Identify which cell holds the provided text, then report its [X, Y] central coordinate. 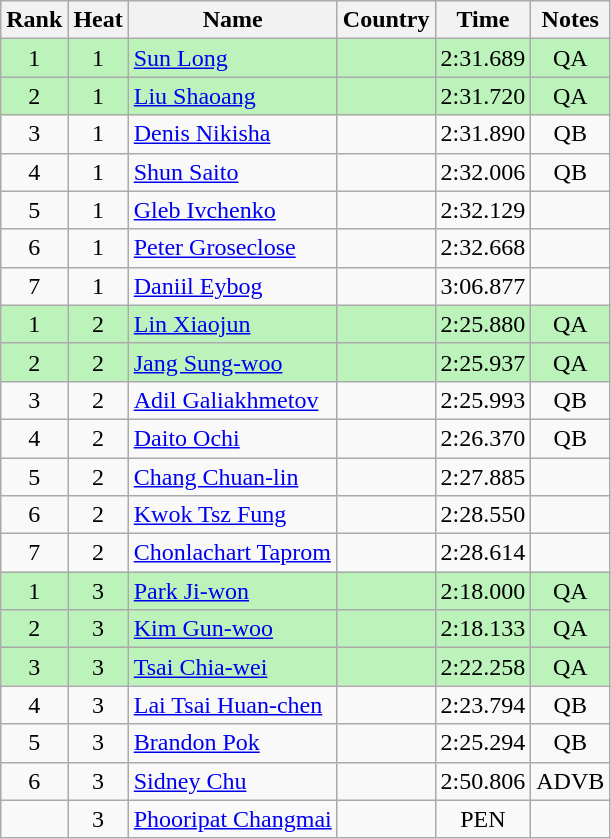
Chang Chuan-lin [232, 477]
3:06.877 [483, 286]
Liu Shaoang [232, 96]
2:28.614 [483, 553]
2:50.806 [483, 781]
Daniil Eybog [232, 286]
PEN [483, 819]
2:22.258 [483, 667]
Lin Xiaojun [232, 324]
2:18.000 [483, 591]
2:25.880 [483, 324]
Denis Nikisha [232, 134]
2:32.006 [483, 172]
Adil Galiakhmetov [232, 400]
ADVB [570, 781]
Gleb Ivchenko [232, 210]
2:31.720 [483, 96]
Brandon Pok [232, 743]
Tsai Chia-wei [232, 667]
Jang Sung-woo [232, 362]
Rank [34, 20]
Peter Groseclose [232, 248]
Country [386, 20]
Kim Gun-woo [232, 629]
2:26.370 [483, 438]
Notes [570, 20]
2:32.668 [483, 248]
2:25.294 [483, 743]
Phooripat Changmai [232, 819]
2:31.689 [483, 58]
Time [483, 20]
2:32.129 [483, 210]
2:31.890 [483, 134]
2:18.133 [483, 629]
2:23.794 [483, 705]
Sun Long [232, 58]
Daito Ochi [232, 438]
2:28.550 [483, 515]
Heat [98, 20]
Lai Tsai Huan-chen [232, 705]
2:25.937 [483, 362]
Chonlachart Taprom [232, 553]
Kwok Tsz Fung [232, 515]
Name [232, 20]
Park Ji-won [232, 591]
2:25.993 [483, 400]
Shun Saito [232, 172]
2:27.885 [483, 477]
Sidney Chu [232, 781]
